Locate the cell with the specified text and output its (X, Y) center coordinate. 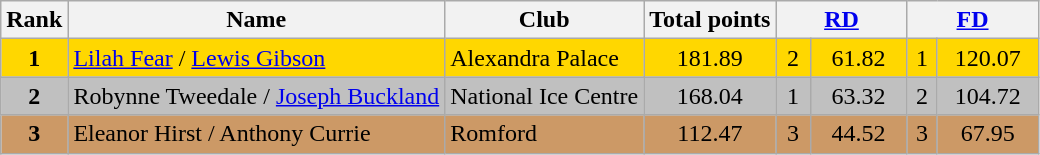
National Ice Centre (544, 96)
120.07 (988, 58)
Romford (544, 134)
RD (842, 20)
61.82 (858, 58)
Alexandra Palace (544, 58)
44.52 (858, 134)
Lilah Fear / Lewis Gibson (256, 58)
112.47 (710, 134)
Total points (710, 20)
181.89 (710, 58)
63.32 (858, 96)
Name (256, 20)
Eleanor Hirst / Anthony Currie (256, 134)
104.72 (988, 96)
168.04 (710, 96)
FD (972, 20)
Club (544, 20)
67.95 (988, 134)
Robynne Tweedale / Joseph Buckland (256, 96)
Rank (34, 20)
